Find where the given text appears and provide that cell's center as (X, Y) coordinate. 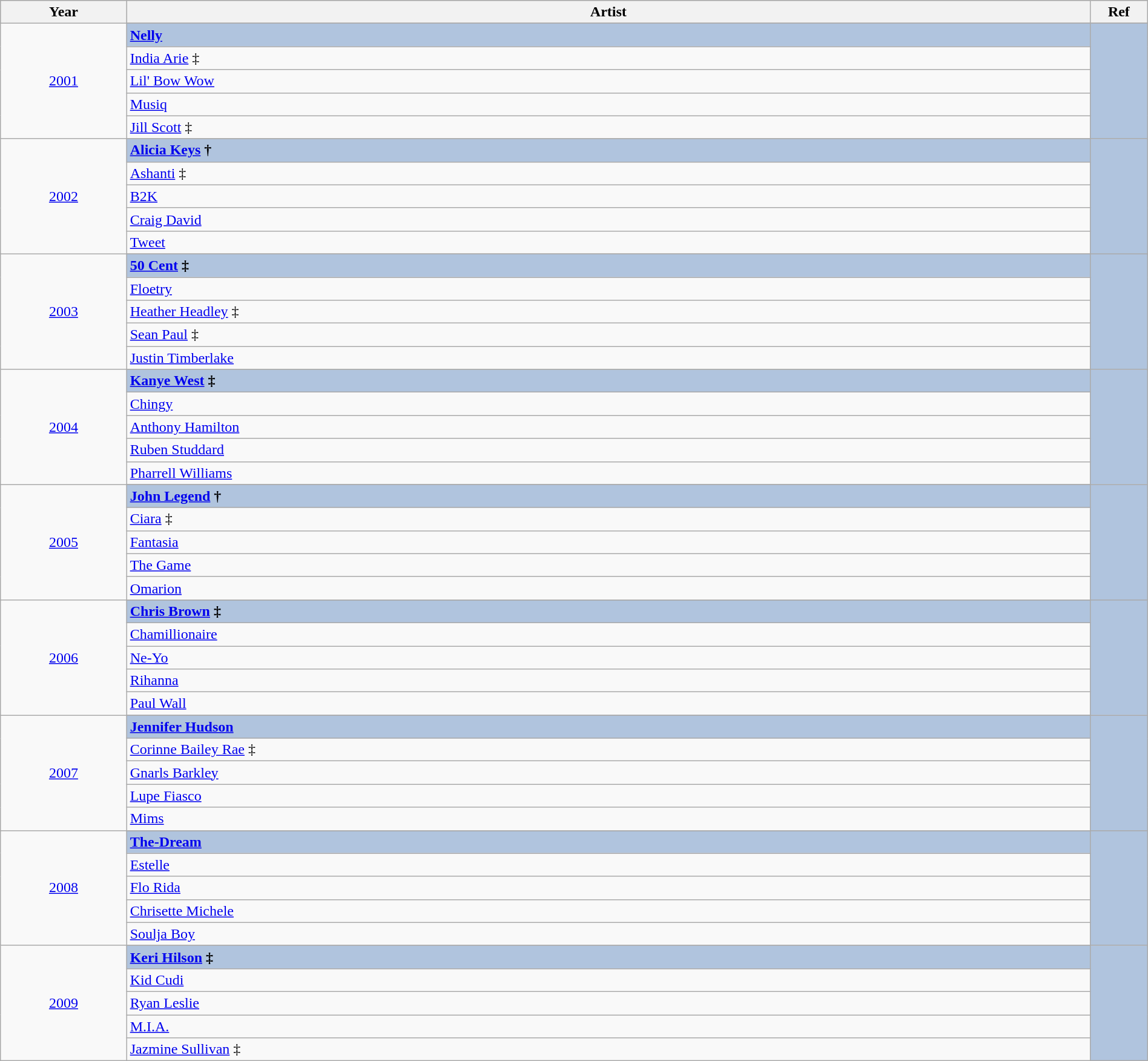
Mims (608, 819)
Flo Rida (608, 888)
Lil' Bow Wow (608, 81)
2004 (64, 427)
Year (64, 12)
B2K (608, 196)
Keri Hilson ‡ (608, 957)
2005 (64, 542)
2007 (64, 773)
Pharrell Williams (608, 473)
2003 (64, 311)
2001 (64, 81)
Alicia Keys † (608, 150)
Soulja Boy (608, 934)
Rihanna (608, 681)
Fantasia (608, 542)
Gnarls Barkley (608, 773)
Ashanti ‡ (608, 173)
Estelle (608, 865)
Omarion (608, 588)
2002 (64, 196)
Floetry (608, 289)
2008 (64, 888)
Kanye West ‡ (608, 381)
Ciara ‡ (608, 519)
Ref (1119, 12)
Chingy (608, 404)
Nelly (608, 35)
Heather Headley ‡ (608, 312)
Craig David (608, 219)
Chrisette Michele (608, 911)
Artist (608, 12)
Corinne Bailey Rae ‡ (608, 750)
The Game (608, 565)
Ne-Yo (608, 657)
Anthony Hamilton (608, 427)
India Arie ‡ (608, 58)
2009 (64, 1003)
Sean Paul ‡ (608, 335)
Musiq (608, 104)
Ruben Studdard (608, 450)
Jill Scott ‡ (608, 127)
Kid Cudi (608, 980)
Justin Timberlake (608, 358)
John Legend † (608, 496)
2006 (64, 657)
Lupe Fiasco (608, 796)
The-Dream (608, 842)
50 Cent ‡ (608, 265)
Jazmine Sullivan ‡ (608, 1049)
Paul Wall (608, 704)
Jennifer Hudson (608, 727)
M.I.A. (608, 1026)
Chamillionaire (608, 634)
Tweet (608, 242)
Chris Brown ‡ (608, 611)
Ryan Leslie (608, 1003)
